Locate the cell with the specified text and output its (x, y) center coordinate. 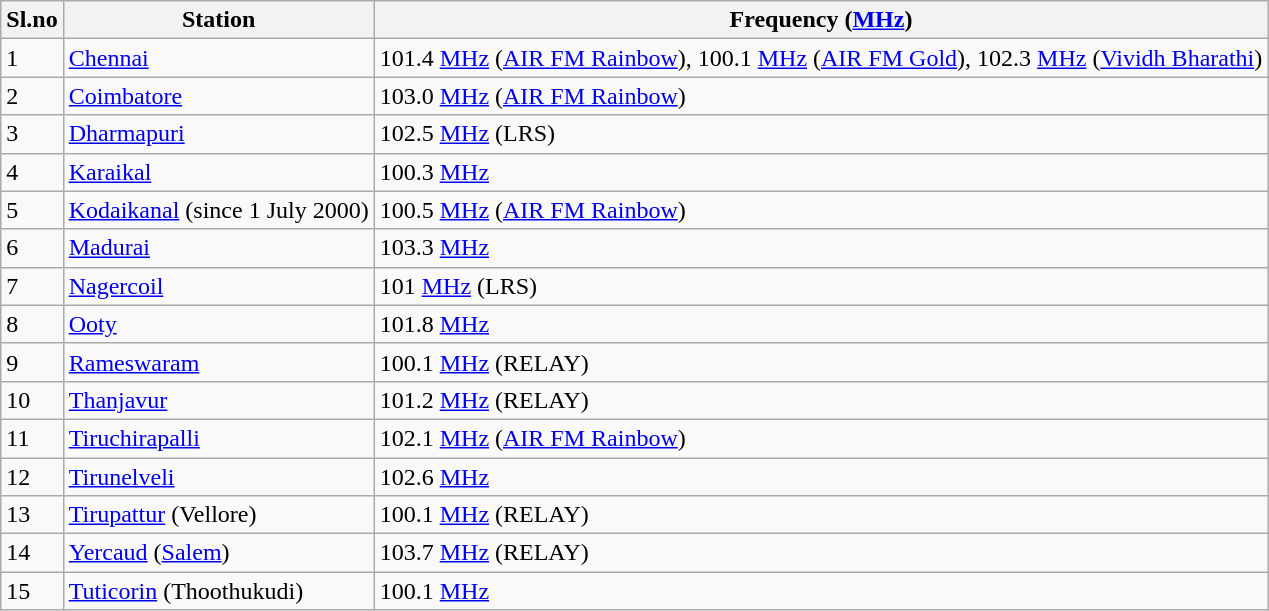
Tiruchirapalli (218, 438)
Kodaikanal (since 1 July 2000) (218, 210)
Ooty (218, 324)
12 (32, 477)
11 (32, 438)
Nagercoil (218, 286)
100.3 MHz (821, 172)
Station (218, 20)
6 (32, 248)
Karaikal (218, 172)
100.5 MHz (AIR FM Rainbow) (821, 210)
10 (32, 400)
Chennai (218, 58)
102.6 MHz (821, 477)
Sl.no (32, 20)
5 (32, 210)
15 (32, 591)
103.0 MHz (AIR FM Rainbow) (821, 96)
100.1 MHz (821, 591)
13 (32, 515)
Tuticorin (Thoothukudi) (218, 591)
103.3 MHz (821, 248)
Madurai (218, 248)
102.5 MHz (LRS) (821, 134)
Dharmapuri (218, 134)
102.1 MHz (AIR FM Rainbow) (821, 438)
9 (32, 362)
4 (32, 172)
Tirupattur (Vellore) (218, 515)
Coimbatore (218, 96)
103.7 MHz (RELAY) (821, 553)
1 (32, 58)
14 (32, 553)
101.8 MHz (821, 324)
Rameswaram (218, 362)
3 (32, 134)
8 (32, 324)
7 (32, 286)
Tirunelveli (218, 477)
101.4 MHz (AIR FM Rainbow), 100.1 MHz (AIR FM Gold), 102.3 MHz (Vividh Bharathi) (821, 58)
101.2 MHz (RELAY) (821, 400)
101 MHz (LRS) (821, 286)
Thanjavur (218, 400)
Frequency (MHz) (821, 20)
Yercaud (Salem) (218, 553)
2 (32, 96)
